Pinpoint the cell where the given text exists, returning its (x, y) midpoint coordinate. 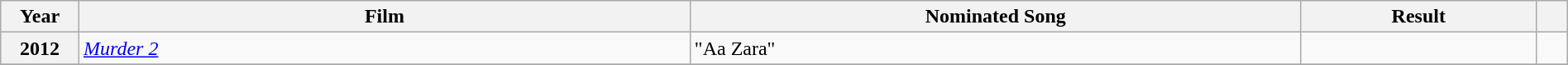
Murder 2 (384, 48)
Nominated Song (996, 17)
2012 (40, 48)
Film (384, 17)
"Aa Zara" (996, 48)
Result (1418, 17)
Year (40, 17)
